Capture the cell that displays the provided text and extract its (x, y) central coordinate. 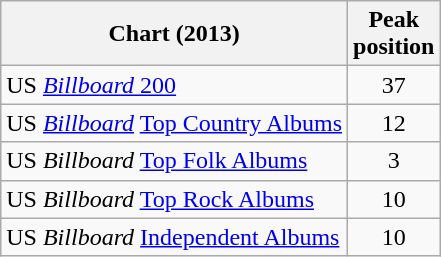
US Billboard Top Folk Albums (174, 161)
US Billboard Top Rock Albums (174, 199)
US Billboard Independent Albums (174, 237)
Peakposition (394, 34)
Chart (2013) (174, 34)
US Billboard 200 (174, 85)
3 (394, 161)
12 (394, 123)
37 (394, 85)
US Billboard Top Country Albums (174, 123)
